Pinpoint the cell where the given text exists, returning its [X, Y] midpoint coordinate. 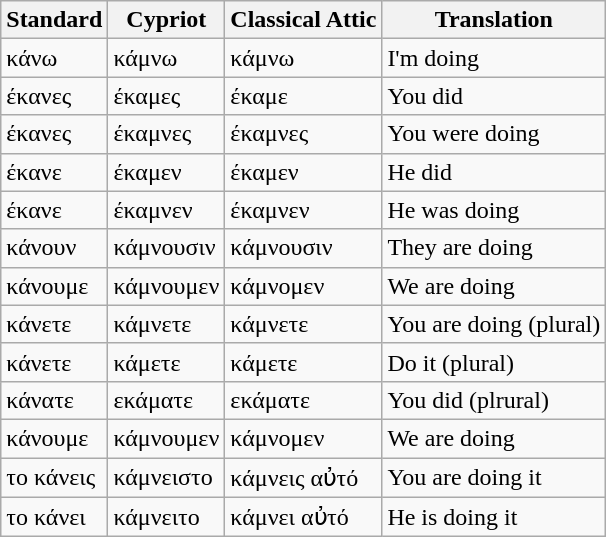
το κάνει [54, 517]
You are doing (plural) [494, 324]
κάμνει αὐτό [304, 517]
They are doing [494, 248]
He was doing [494, 210]
κάμνειστο [166, 478]
I'm doing [494, 58]
You are doing it [494, 478]
Translation [494, 20]
You did [494, 96]
Classical Attic [304, 20]
Standard [54, 20]
κάμνειτο [166, 517]
You did (plrural) [494, 400]
κάμνεις αὐτό [304, 478]
κάνουν [54, 248]
το κάνεις [54, 478]
Do it (plural) [494, 362]
He is doing it [494, 517]
κάνατε [54, 400]
έκαμες [166, 96]
κάνω [54, 58]
Cypriot [166, 20]
έκαμε [304, 96]
He did [494, 172]
You were doing [494, 134]
